Search for the cell housing the specified text and yield its (X, Y) center coordinate. 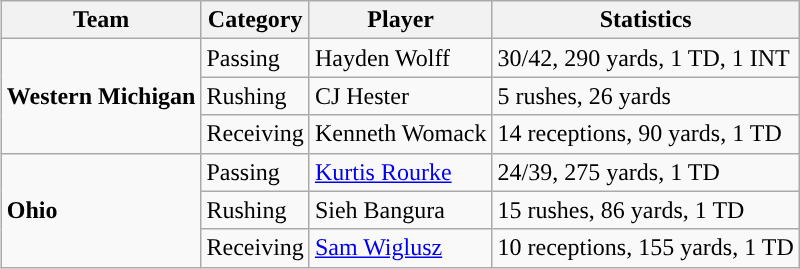
Kenneth Womack (400, 134)
Team (101, 20)
Sam Wiglusz (400, 248)
10 receptions, 155 yards, 1 TD (646, 248)
Ohio (101, 210)
CJ Hester (400, 96)
30/42, 290 yards, 1 TD, 1 INT (646, 58)
5 rushes, 26 yards (646, 96)
Western Michigan (101, 96)
15 rushes, 86 yards, 1 TD (646, 210)
14 receptions, 90 yards, 1 TD (646, 134)
24/39, 275 yards, 1 TD (646, 172)
Statistics (646, 20)
Sieh Bangura (400, 210)
Kurtis Rourke (400, 172)
Hayden Wolff (400, 58)
Category (255, 20)
Player (400, 20)
